For the text-containing cell, return its midpoint in [X, Y] coordinate format. 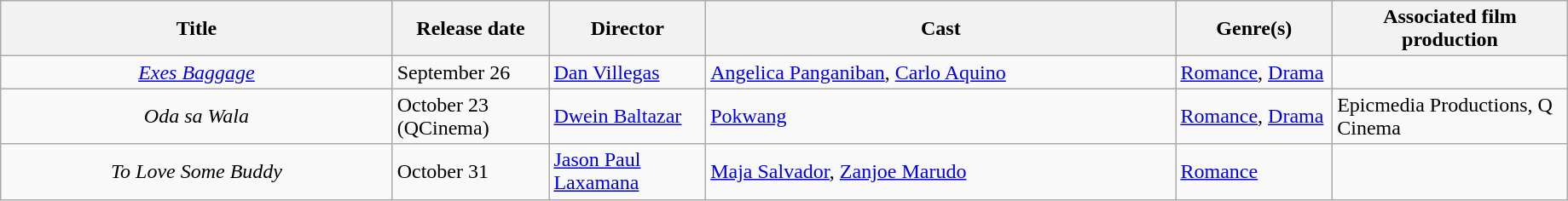
Title [196, 29]
Release date [471, 29]
Director [628, 29]
October 23 (QCinema) [471, 116]
Maja Salvador, Zanjoe Marudo [941, 172]
Pokwang [941, 116]
Epicmedia Productions, Q Cinema [1450, 116]
Angelica Panganiban, Carlo Aquino [941, 72]
Oda sa Wala [196, 116]
Dan Villegas [628, 72]
Associated film production [1450, 29]
Romance [1254, 172]
October 31 [471, 172]
Genre(s) [1254, 29]
To Love Some Buddy [196, 172]
Exes Baggage [196, 72]
September 26 [471, 72]
Jason Paul Laxamana [628, 172]
Dwein Baltazar [628, 116]
Cast [941, 29]
